Capture the cell that displays the provided text and extract its [x, y] central coordinate. 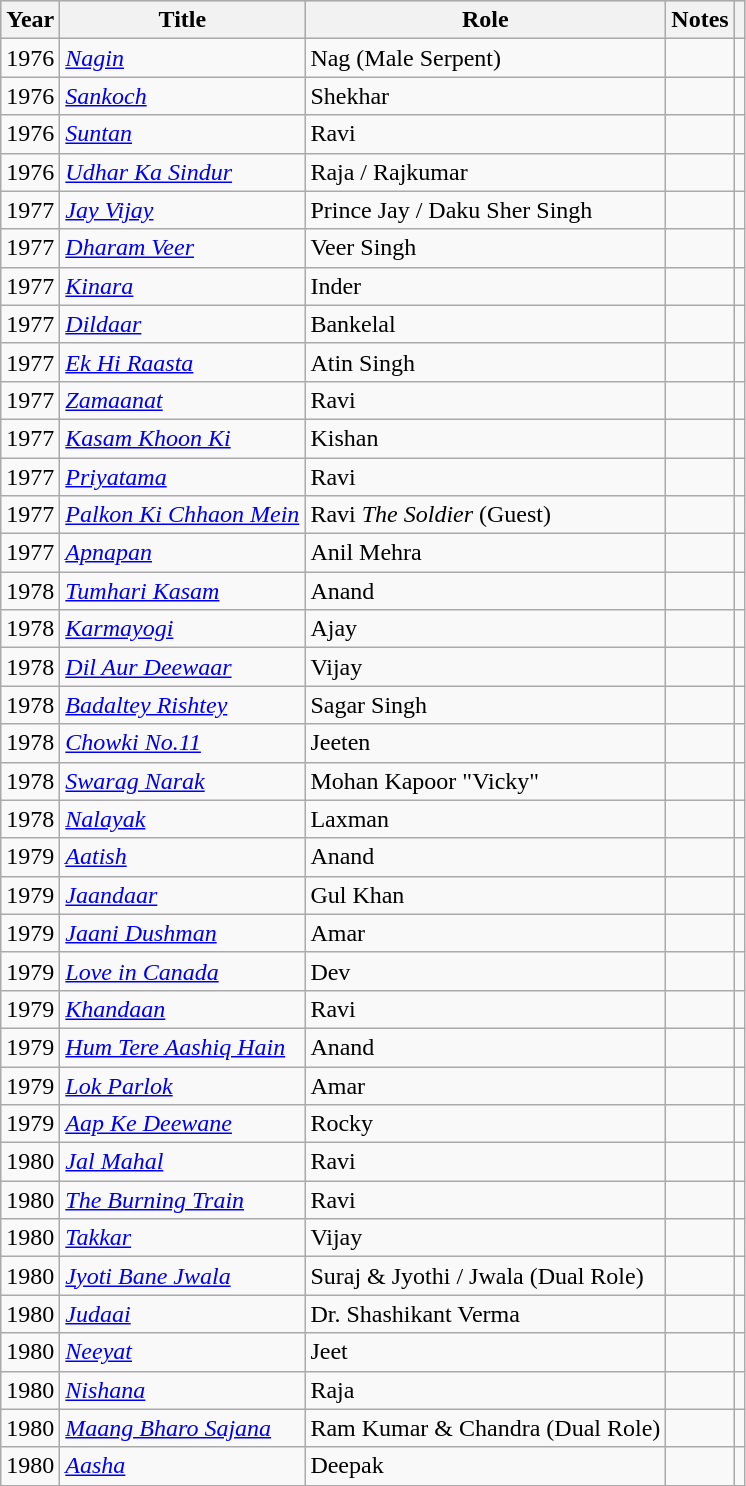
Suraj & Jyothi / Jwala (Dual Role) [486, 1276]
Prince Jay / Daku Sher Singh [486, 210]
Title [182, 20]
Nagin [182, 58]
Role [486, 20]
Gul Khan [486, 895]
Jeet [486, 1352]
Dev [486, 971]
The Burning Train [182, 1200]
Jal Mahal [182, 1162]
Palkon Ki Chhaon Mein [182, 515]
Khandaan [182, 1009]
Kishan [486, 438]
Udhar Ka Sindur [182, 172]
Sagar Singh [486, 705]
Judaai [182, 1314]
Takkar [182, 1238]
Priyatama [182, 477]
Ek Hi Raasta [182, 362]
Deepak [486, 1466]
Ajay [486, 629]
Veer Singh [486, 248]
Jaani Dushman [182, 933]
Jay Vijay [182, 210]
Jaandaar [182, 895]
Aap Ke Deewane [182, 1124]
Aasha [182, 1466]
Bankelal [486, 324]
Lok Parlok [182, 1085]
Ravi The Soldier (Guest) [486, 515]
Laxman [486, 819]
Aatish [182, 857]
Karmayogi [182, 629]
Nalayak [182, 819]
Shekhar [486, 96]
Dil Aur Deewaar [182, 667]
Zamaanat [182, 400]
Apnapan [182, 553]
Dr. Shashikant Verma [486, 1314]
Raja / Rajkumar [486, 172]
Neeyat [182, 1352]
Ram Kumar & Chandra (Dual Role) [486, 1428]
Tumhari Kasam [182, 591]
Jyoti Bane Jwala [182, 1276]
Mohan Kapoor "Vicky" [486, 781]
Year [30, 20]
Inder [486, 286]
Jeeten [486, 743]
Raja [486, 1390]
Love in Canada [182, 971]
Anil Mehra [486, 553]
Nishana [182, 1390]
Badaltey Rishtey [182, 705]
Notes [700, 20]
Kasam Khoon Ki [182, 438]
Dharam Veer [182, 248]
Chowki No.11 [182, 743]
Maang Bharo Sajana [182, 1428]
Atin Singh [486, 362]
Nag (Male Serpent) [486, 58]
Dildaar [182, 324]
Suntan [182, 134]
Kinara [182, 286]
Rocky [486, 1124]
Swarag Narak [182, 781]
Sankoch [182, 96]
Hum Tere Aashiq Hain [182, 1047]
